Provide the [X, Y] coordinate of the cell's center where the given text is located.  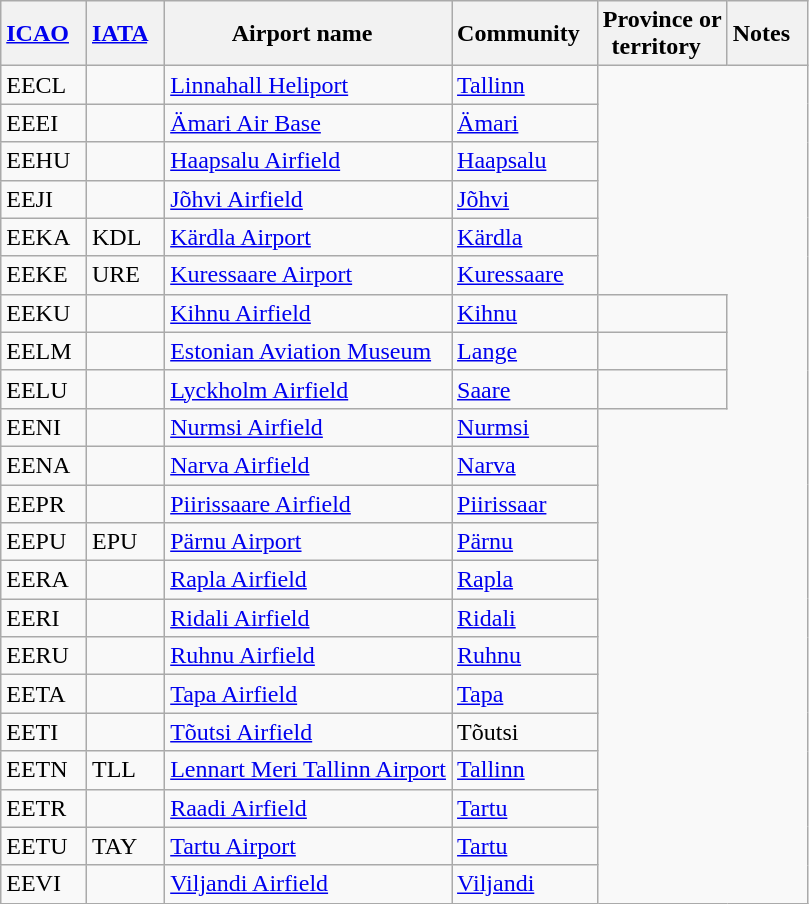
Lyckholm Airfield [308, 389]
Kärdla Airport [308, 237]
KDL [125, 237]
TAY [125, 846]
Ridali [525, 618]
Kuressaare [525, 275]
EECL [44, 85]
EEKE [44, 275]
Province orterritory [662, 34]
EETN [44, 770]
EELU [44, 389]
TLL [125, 770]
Narva [525, 465]
Haapsalu [525, 161]
Kuressaare Airport [308, 275]
EENA [44, 465]
Viljandi Airfield [308, 884]
Narva Airfield [308, 465]
Piirissaare Airfield [308, 503]
Saare [525, 389]
Rapla [525, 580]
Tõutsi [525, 732]
Tartu Airport [308, 846]
Airport name [308, 34]
Nurmsi [525, 427]
Ämari [525, 123]
EERI [44, 618]
Ämari Air Base [308, 123]
Tõutsi Airfield [308, 732]
Notes [767, 34]
Raadi Airfield [308, 808]
Lennart Meri Tallinn Airport [308, 770]
Piirissaar [525, 503]
Jõhvi Airfield [308, 199]
EETA [44, 694]
Linnahall Heliport [308, 85]
EENI [44, 427]
Tapa [525, 694]
Kihnu [525, 313]
Haapsalu Airfield [308, 161]
IATA [125, 34]
EEJI [44, 199]
EEKA [44, 237]
Kärdla [525, 237]
Lange [525, 351]
Jõhvi [525, 199]
EETR [44, 808]
EPU [125, 542]
Community [525, 34]
EETI [44, 732]
EERA [44, 580]
EEKU [44, 313]
Ruhnu [525, 656]
Rapla Airfield [308, 580]
EEEI [44, 123]
Viljandi [525, 884]
EEPU [44, 542]
Pärnu Airport [308, 542]
EEPR [44, 503]
EETU [44, 846]
Ruhnu Airfield [308, 656]
Kihnu Airfield [308, 313]
EELM [44, 351]
Ridali Airfield [308, 618]
Estonian Aviation Museum [308, 351]
Tapa Airfield [308, 694]
Pärnu [525, 542]
ICAO [44, 34]
Nurmsi Airfield [308, 427]
EEHU [44, 161]
EERU [44, 656]
EEVI [44, 884]
URE [125, 275]
